For the text-containing cell, return its midpoint in [x, y] coordinate format. 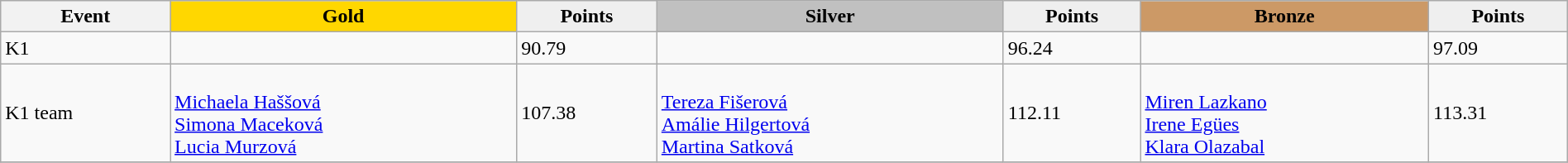
90.79 [587, 48]
Tereza FišerováAmálie HilgertováMartina Satková [830, 113]
112.11 [1072, 113]
113.31 [1499, 113]
Michaela HaššováSimona MacekováLucia Murzová [344, 113]
K1 team [86, 113]
107.38 [587, 113]
Event [86, 17]
Bronze [1285, 17]
97.09 [1499, 48]
Silver [830, 17]
K1 [86, 48]
Gold [344, 17]
Miren LazkanoIrene EgüesKlara Olazabal [1285, 113]
96.24 [1072, 48]
